Search for the cell housing the specified text and yield its [X, Y] center coordinate. 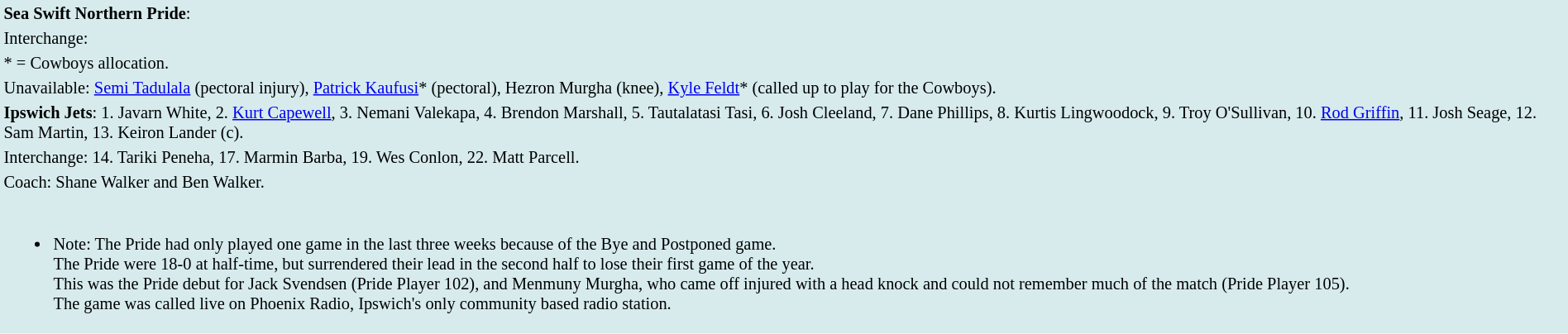
Sea Swift Northern Pride: [784, 13]
Interchange: 14. Tariki Peneha, 17. Marmin Barba, 19. Wes Conlon, 22. Matt Parcell. [784, 157]
Coach: Shane Walker and Ben Walker. [784, 182]
Interchange: [784, 38]
Unavailable: Semi Tadulala (pectoral injury), Patrick Kaufusi* (pectoral), Hezron Murgha (knee), Kyle Feldt* (called up to play for the Cowboys). [784, 88]
* = Cowboys allocation. [784, 63]
